Extract the [x, y] coordinate from the center of the cell holding the provided text.  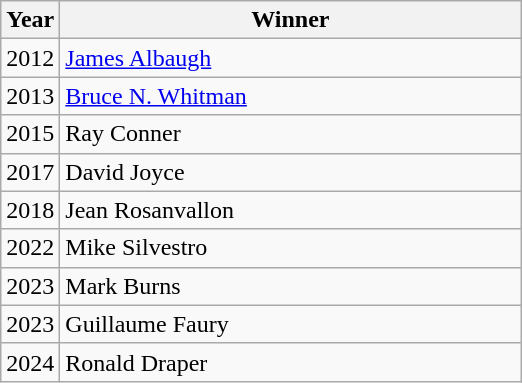
Winner [290, 20]
2015 [30, 134]
Year [30, 20]
2017 [30, 172]
2024 [30, 362]
Ronald Draper [290, 362]
David Joyce [290, 172]
James Albaugh [290, 58]
Bruce N. Whitman [290, 96]
Guillaume Faury [290, 324]
2022 [30, 248]
Jean Rosanvallon [290, 210]
Mike Silvestro [290, 248]
2018 [30, 210]
2013 [30, 96]
Mark Burns [290, 286]
Ray Conner [290, 134]
2012 [30, 58]
